Return [x, y] of the center of cell containing provided text 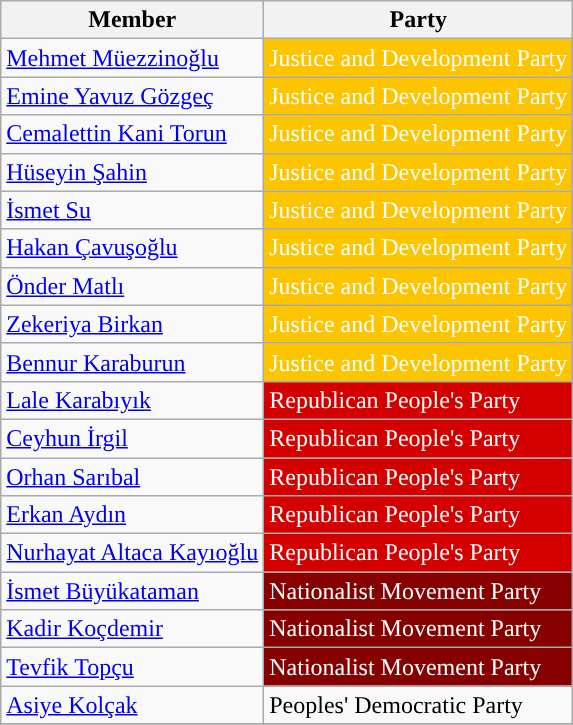
Tevfik Topçu [132, 667]
Asiye Kolçak [132, 705]
Mehmet Müezzinoğlu [132, 58]
Bennur Karaburun [132, 362]
Önder Matlı [132, 286]
Party [418, 20]
Ceyhun İrgil [132, 438]
Lale Karabıyık [132, 400]
Kadir Koçdemir [132, 629]
Peoples' Democratic Party [418, 705]
Emine Yavuz Gözgeç [132, 96]
Member [132, 20]
Zekeriya Birkan [132, 324]
Hüseyin Şahin [132, 172]
İsmet Su [132, 210]
Nurhayat Altaca Kayıoğlu [132, 553]
Orhan Sarıbal [132, 477]
Cemalettin Kani Torun [132, 134]
Hakan Çavuşoğlu [132, 248]
İsmet Büyükataman [132, 591]
Erkan Aydın [132, 515]
